Identify which cell holds the provided text, then report its [x, y] central coordinate. 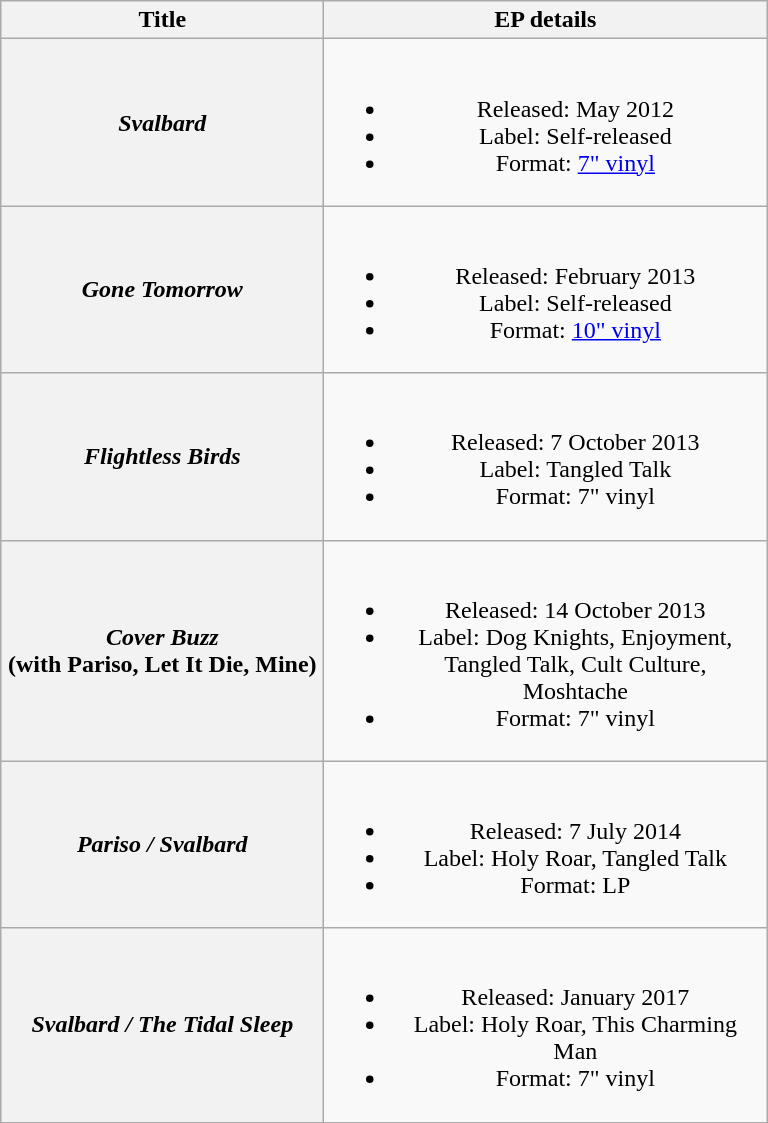
Cover Buzz(with Pariso, Let It Die, Mine) [162, 650]
Svalbard / The Tidal Sleep [162, 1025]
Pariso / Svalbard [162, 844]
Svalbard [162, 122]
Released: 7 July 2014Label: Holy Roar, Tangled TalkFormat: LP [546, 844]
Released: May 2012Label: Self-releasedFormat: 7" vinyl [546, 122]
Gone Tomorrow [162, 290]
Released: 7 October 2013Label: Tangled TalkFormat: 7" vinyl [546, 456]
Released: January 2017Label: Holy Roar, This Charming ManFormat: 7" vinyl [546, 1025]
Released: 14 October 2013Label: Dog Knights, Enjoyment, Tangled Talk, Cult Culture, MoshtacheFormat: 7" vinyl [546, 650]
Title [162, 20]
Flightless Birds [162, 456]
Released: February 2013Label: Self-releasedFormat: 10" vinyl [546, 290]
EP details [546, 20]
